From the cell containing the given text, extract its center point as [X, Y] coordinate. 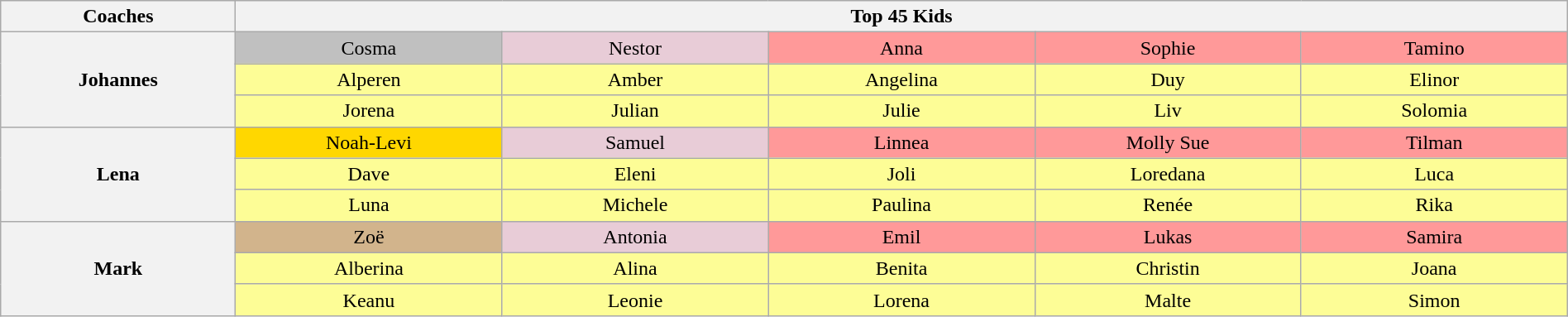
Luca [1434, 174]
Joana [1434, 268]
Jorena [369, 111]
Rika [1434, 205]
Lorena [901, 300]
Loredana [1168, 174]
Julian [635, 111]
Benita [901, 268]
Top 45 Kids [901, 17]
Alina [635, 268]
Samuel [635, 142]
Christin [1168, 268]
Coaches [118, 17]
Luna [369, 205]
Cosma [369, 48]
Johannes [118, 79]
Tilman [1434, 142]
Leonie [635, 300]
Keanu [369, 300]
Molly Sue [1168, 142]
Tamino [1434, 48]
Eleni [635, 174]
Lukas [1168, 237]
Simon [1434, 300]
Michele [635, 205]
Paulina [901, 205]
Julie [901, 111]
Malte [1168, 300]
Dave [369, 174]
Elinor [1434, 79]
Zoë [369, 237]
Lena [118, 174]
Renée [1168, 205]
Amber [635, 79]
Sophie [1168, 48]
Alperen [369, 79]
Duy [1168, 79]
Noah-Levi [369, 142]
Angelina [901, 79]
Joli [901, 174]
Mark [118, 268]
Liv [1168, 111]
Antonia [635, 237]
Linnea [901, 142]
Samira [1434, 237]
Emil [901, 237]
Anna [901, 48]
Solomia [1434, 111]
Nestor [635, 48]
Alberina [369, 268]
